Locate the cell with the specified text and output its (X, Y) center coordinate. 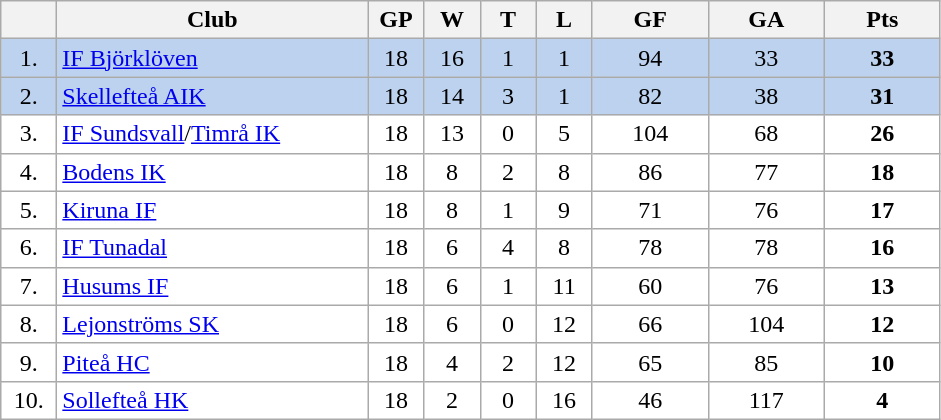
GP (396, 20)
GA (766, 20)
71 (650, 210)
10. (29, 400)
5. (29, 210)
GF (650, 20)
117 (766, 400)
11 (564, 286)
Lejonströms SK (212, 324)
14 (452, 96)
W (452, 20)
82 (650, 96)
Pts (882, 20)
94 (650, 58)
3. (29, 134)
1. (29, 58)
38 (766, 96)
86 (650, 172)
31 (882, 96)
65 (650, 362)
5 (564, 134)
IF Sundsvall/Timrå IK (212, 134)
8. (29, 324)
4. (29, 172)
Piteå HC (212, 362)
46 (650, 400)
Husums IF (212, 286)
85 (766, 362)
10 (882, 362)
Bodens IK (212, 172)
3 (508, 96)
T (508, 20)
9 (564, 210)
77 (766, 172)
26 (882, 134)
IF Tunadal (212, 248)
Club (212, 20)
Sollefteå HK (212, 400)
66 (650, 324)
L (564, 20)
17 (882, 210)
Kiruna IF (212, 210)
Skellefteå AIK (212, 96)
9. (29, 362)
6. (29, 248)
7. (29, 286)
60 (650, 286)
IF Björklöven (212, 58)
2. (29, 96)
68 (766, 134)
